Locate the cell with the specified text and output its (x, y) center coordinate. 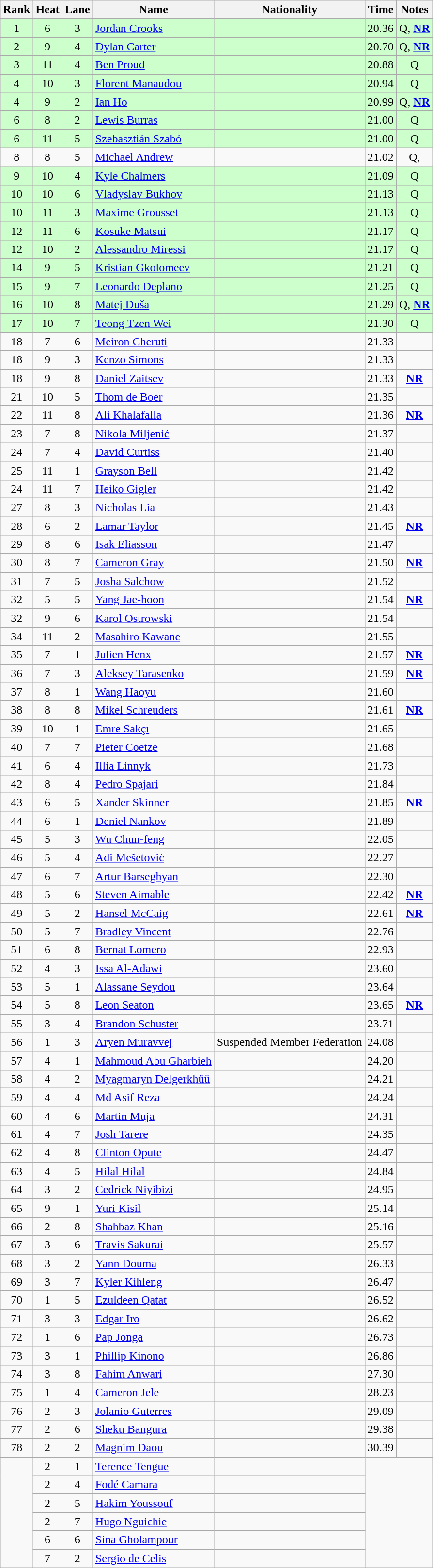
23 (16, 434)
24.21 (381, 1079)
23.60 (381, 968)
21.65 (381, 729)
Lewis Burras (153, 120)
21.30 (381, 323)
25.14 (381, 1208)
Kyle Chalmers (153, 175)
26.33 (381, 1263)
21.84 (381, 784)
78 (16, 1448)
Terence Tengue (153, 1466)
24.08 (381, 1042)
Pap Jonga (153, 1337)
Sina Gholampour (153, 1540)
61 (16, 1134)
17 (16, 323)
50 (16, 931)
Fodé Camara (153, 1485)
Maxime Grousset (153, 212)
21.52 (381, 581)
Edgar Iro (153, 1319)
Mahmoud Abu Gharbieh (153, 1060)
57 (16, 1060)
Travis Sakurai (153, 1245)
Cameron Jele (153, 1392)
Szebasztián Szabó (153, 139)
24.47 (381, 1153)
Deniel Nankov (153, 821)
24.24 (381, 1097)
Florent Manaudou (153, 83)
Yann Douma (153, 1263)
29.38 (381, 1429)
30 (16, 563)
23.65 (381, 1005)
42 (16, 784)
45 (16, 839)
22.30 (381, 876)
Kosuke Matsui (153, 231)
Illia Linnyk (153, 765)
Martin Muja (153, 1116)
21.85 (381, 802)
20.70 (381, 47)
22.76 (381, 931)
Nikola Miljenić (153, 434)
Clinton Opute (153, 1153)
21.43 (381, 507)
36 (16, 673)
69 (16, 1282)
21.09 (381, 175)
21.02 (381, 157)
22.93 (381, 950)
Cedrick Niyibizi (153, 1190)
77 (16, 1429)
Sergio de Celis (153, 1558)
21.89 (381, 821)
35 (16, 655)
24.35 (381, 1134)
Magnim Daou (153, 1448)
Heat (47, 10)
26.73 (381, 1337)
Yuri Kisil (153, 1208)
21.61 (381, 710)
71 (16, 1319)
25.57 (381, 1245)
30.39 (381, 1448)
Teong Tzen Wei (153, 323)
21.29 (381, 305)
22.61 (381, 913)
Nationality (290, 10)
Mikel Schreuders (153, 710)
21.36 (381, 415)
25.16 (381, 1226)
21.37 (381, 434)
21.55 (381, 637)
29.09 (381, 1411)
73 (16, 1355)
22.05 (381, 839)
Hugo Nguichie (153, 1521)
Leonardo Deplano (153, 286)
Lamar Taylor (153, 526)
21.50 (381, 563)
Hakim Youssouf (153, 1503)
Thom de Boer (153, 397)
Steven Aimable (153, 895)
75 (16, 1392)
24.95 (381, 1190)
22.42 (381, 895)
52 (16, 968)
76 (16, 1411)
21.60 (381, 692)
Grayson Bell (153, 470)
Jordan Crooks (153, 28)
Adi Mešetović (153, 858)
34 (16, 637)
20.88 (381, 65)
26.62 (381, 1319)
15 (16, 286)
68 (16, 1263)
37 (16, 692)
25 (16, 470)
46 (16, 858)
65 (16, 1208)
56 (16, 1042)
47 (16, 876)
Ben Proud (153, 65)
54 (16, 1005)
16 (16, 305)
Kristian Gkolomeev (153, 268)
Ian Ho (153, 102)
21.57 (381, 655)
Emre Sakçı (153, 729)
72 (16, 1337)
21.35 (381, 397)
21.47 (381, 544)
21.40 (381, 452)
26.52 (381, 1300)
41 (16, 765)
Yang Jae-hoon (153, 600)
Wang Haoyu (153, 692)
20.94 (381, 83)
Suspended Member Federation (290, 1042)
Ezuldeen Qatat (153, 1300)
21 (16, 397)
44 (16, 821)
Jolanio Guterres (153, 1411)
26.86 (381, 1355)
64 (16, 1190)
Xander Skinner (153, 802)
40 (16, 747)
23.71 (381, 1024)
21.59 (381, 673)
63 (16, 1171)
21.21 (381, 268)
Brandon Schuster (153, 1024)
27 (16, 507)
Fahim Anwari (153, 1374)
21.25 (381, 286)
14 (16, 268)
31 (16, 581)
Cameron Gray (153, 563)
70 (16, 1300)
Q, (415, 157)
53 (16, 987)
21.73 (381, 765)
Aryen Muravvej (153, 1042)
29 (16, 544)
Nicholas Lia (153, 507)
Rank (16, 10)
21.45 (381, 526)
Artur Barseghyan (153, 876)
Md Asif Reza (153, 1097)
Name (153, 10)
Kyler Kihleng (153, 1282)
Aleksey Tarasenko (153, 673)
24.20 (381, 1060)
Pedro Spajari (153, 784)
49 (16, 913)
Leon Seaton (153, 1005)
Karol Ostrowski (153, 618)
Matej Duša (153, 305)
20.99 (381, 102)
Bradley Vincent (153, 931)
48 (16, 895)
38 (16, 710)
Phillip Kinono (153, 1355)
Time (381, 10)
62 (16, 1153)
Michael Andrew (153, 157)
20.36 (381, 28)
Josha Salchow (153, 581)
Sheku Bangura (153, 1429)
55 (16, 1024)
Daniel Zaitsev (153, 378)
51 (16, 950)
Meiron Cheruti (153, 342)
Dylan Carter (153, 47)
39 (16, 729)
Hilal Hilal (153, 1171)
Masahiro Kawane (153, 637)
Heiko Gigler (153, 489)
22.27 (381, 858)
67 (16, 1245)
Pieter Coetze (153, 747)
Alessandro Miressi (153, 249)
24.84 (381, 1171)
21.68 (381, 747)
Myagmaryn Delgerkhüü (153, 1079)
Issa Al-Adawi (153, 968)
Wu Chun-feng (153, 839)
28.23 (381, 1392)
Isak Eliasson (153, 544)
Alassane Seydou (153, 987)
23.64 (381, 987)
Bernat Lomero (153, 950)
58 (16, 1079)
27.30 (381, 1374)
Lane (77, 10)
43 (16, 802)
Julien Henx (153, 655)
Notes (415, 10)
Josh Tarere (153, 1134)
David Curtiss (153, 452)
Kenzo Simons (153, 360)
24.31 (381, 1116)
74 (16, 1374)
Ali Khalafalla (153, 415)
22 (16, 415)
60 (16, 1116)
28 (16, 526)
Hansel McCaig (153, 913)
Shahbaz Khan (153, 1226)
26.47 (381, 1282)
66 (16, 1226)
59 (16, 1097)
Vladyslav Bukhov (153, 194)
